Extract the [x, y] coordinate from the center of the cell holding the provided text.  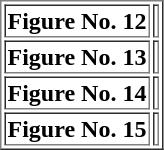
Figure No. 15 [76, 128]
Figure No. 14 [76, 92]
Figure No. 12 [76, 20]
Figure No. 13 [76, 56]
